From the cell containing the given text, extract its center point as [x, y] coordinate. 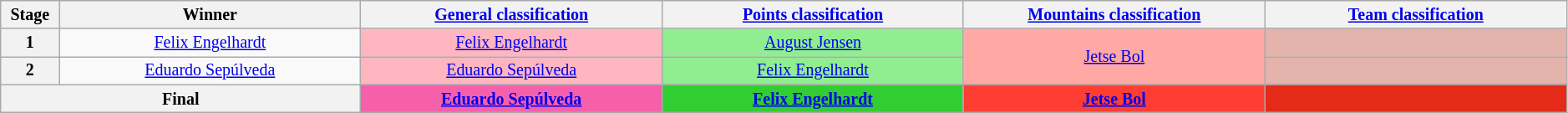
August Jensen [814, 44]
Team classification [1415, 15]
1 [30, 44]
Final [180, 99]
General classification [511, 15]
Stage [30, 15]
2 [30, 70]
Mountains classification [1114, 15]
Points classification [814, 15]
Winner [211, 15]
